For the text-containing cell, return its midpoint in (x, y) coordinate format. 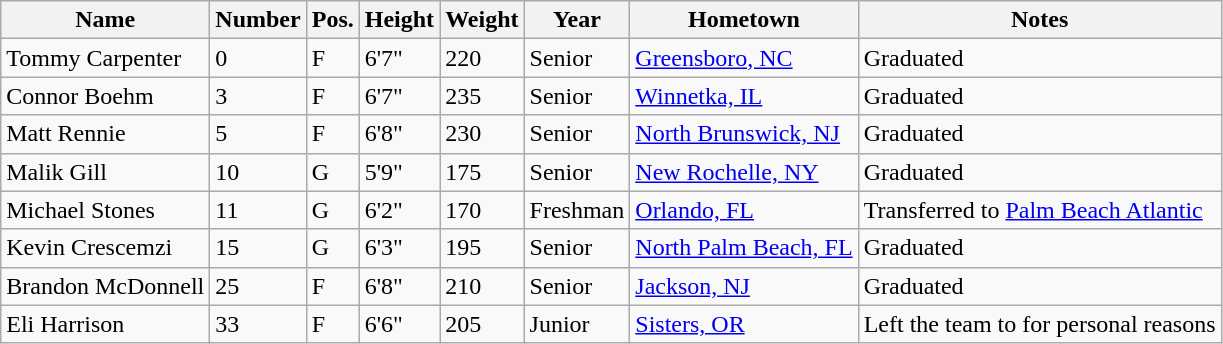
Name (106, 20)
Notes (1040, 20)
235 (482, 96)
Left the team to for personal reasons (1040, 324)
3 (258, 96)
New Rochelle, NY (744, 172)
33 (258, 324)
15 (258, 248)
Orlando, FL (744, 210)
170 (482, 210)
210 (482, 286)
North Brunswick, NJ (744, 134)
6'6" (399, 324)
Height (399, 20)
6'3" (399, 248)
Winnetka, IL (744, 96)
Pos. (332, 20)
Matt Rennie (106, 134)
Number (258, 20)
195 (482, 248)
Connor Boehm (106, 96)
Michael Stones (106, 210)
205 (482, 324)
North Palm Beach, FL (744, 248)
Year (577, 20)
230 (482, 134)
Tommy Carpenter (106, 58)
Jackson, NJ (744, 286)
Freshman (577, 210)
Brandon McDonnell (106, 286)
11 (258, 210)
Junior (577, 324)
Hometown (744, 20)
Eli Harrison (106, 324)
175 (482, 172)
0 (258, 58)
Malik Gill (106, 172)
Weight (482, 20)
Kevin Crescemzi (106, 248)
10 (258, 172)
Greensboro, NC (744, 58)
6'2" (399, 210)
Transferred to Palm Beach Atlantic (1040, 210)
5'9" (399, 172)
220 (482, 58)
25 (258, 286)
5 (258, 134)
Sisters, OR (744, 324)
